Return [X, Y] of the center of cell containing provided text 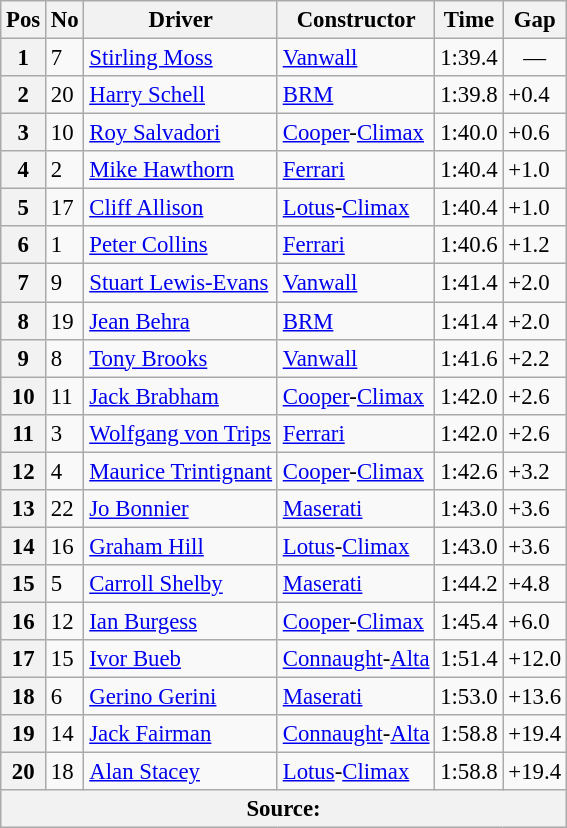
+1.2 [534, 245]
1:42.6 [469, 471]
Gap [534, 20]
Alan Stacey [180, 772]
Ivor Bueb [180, 659]
Jack Fairman [180, 734]
+0.6 [534, 133]
1:45.4 [469, 621]
Jo Bonnier [180, 509]
Pos [24, 20]
+0.4 [534, 95]
Graham Hill [180, 546]
+6.0 [534, 621]
Peter Collins [180, 245]
Gerino Gerini [180, 697]
— [534, 58]
Maurice Trintignant [180, 471]
No [65, 20]
Harry Schell [180, 95]
1:40.6 [469, 245]
Cliff Allison [180, 208]
+3.2 [534, 471]
Roy Salvadori [180, 133]
Stuart Lewis-Evans [180, 283]
1:44.2 [469, 584]
Carroll Shelby [180, 584]
1:51.4 [469, 659]
1:39.8 [469, 95]
Ian Burgess [180, 621]
+12.0 [534, 659]
+13.6 [534, 697]
1:39.4 [469, 58]
Jean Behra [180, 321]
Constructor [356, 20]
Source: [284, 809]
22 [65, 509]
Mike Hawthorn [180, 170]
13 [24, 509]
1:41.6 [469, 358]
+4.8 [534, 584]
1:40.0 [469, 133]
Driver [180, 20]
Wolfgang von Trips [180, 433]
Jack Brabham [180, 396]
Tony Brooks [180, 358]
1:53.0 [469, 697]
+2.2 [534, 358]
Stirling Moss [180, 58]
Time [469, 20]
